Return [x, y] of the center of cell containing provided text 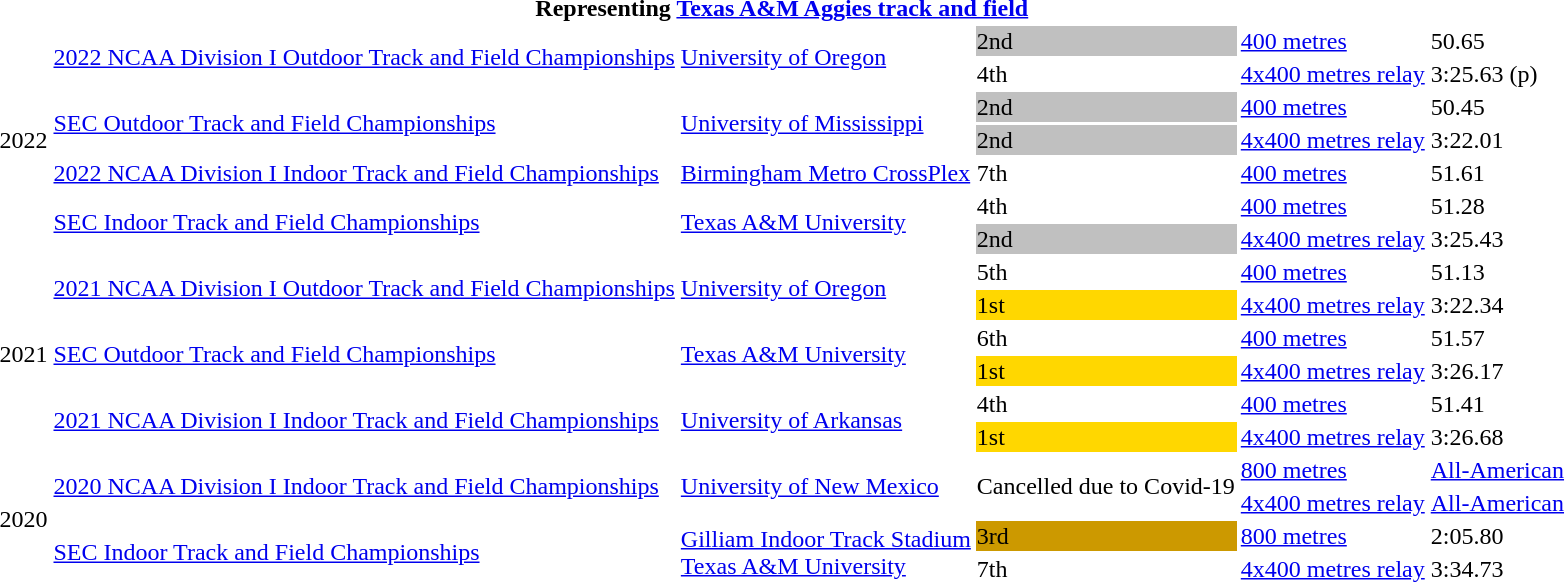
3:25.63 (p) [1497, 74]
51.13 [1497, 272]
2022 NCAA Division I Indoor Track and Field Championships [364, 173]
3:22.01 [1497, 140]
3:22.34 [1497, 305]
3:26.17 [1497, 371]
51.28 [1497, 206]
3:26.68 [1497, 437]
7th [1106, 173]
University of New Mexico [826, 486]
51.61 [1497, 173]
51.57 [1497, 338]
50.45 [1497, 107]
3:25.43 [1497, 239]
Birmingham Metro CrossPlex [826, 173]
50.65 [1497, 41]
51.41 [1497, 404]
2:05.80 [1497, 536]
2020 NCAA Division I Indoor Track and Field Championships [364, 486]
2021 NCAA Division I Indoor Track and Field Championships [364, 420]
2021 NCAA Division I Outdoor Track and Field Championships [364, 288]
5th [1106, 272]
2022 NCAA Division I Outdoor Track and Field Championships [364, 58]
SEC Indoor Track and Field Championships [364, 222]
University of Arkansas [826, 420]
3rd [1106, 536]
University of Mississippi [826, 124]
Cancelled due to Covid-19 [1106, 486]
6th [1106, 338]
